Return [X, Y] of the center of cell containing provided text 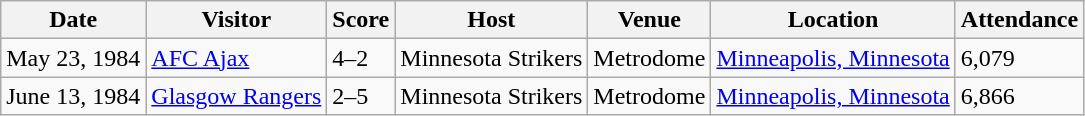
Score [361, 20]
Venue [650, 20]
Visitor [236, 20]
4–2 [361, 58]
2–5 [361, 96]
Glasgow Rangers [236, 96]
May 23, 1984 [74, 58]
June 13, 1984 [74, 96]
6,079 [1019, 58]
Date [74, 20]
Attendance [1019, 20]
Location [833, 20]
6,866 [1019, 96]
Host [492, 20]
AFC Ajax [236, 58]
